Provide the (X, Y) coordinate of the cell's center where the given text is located.  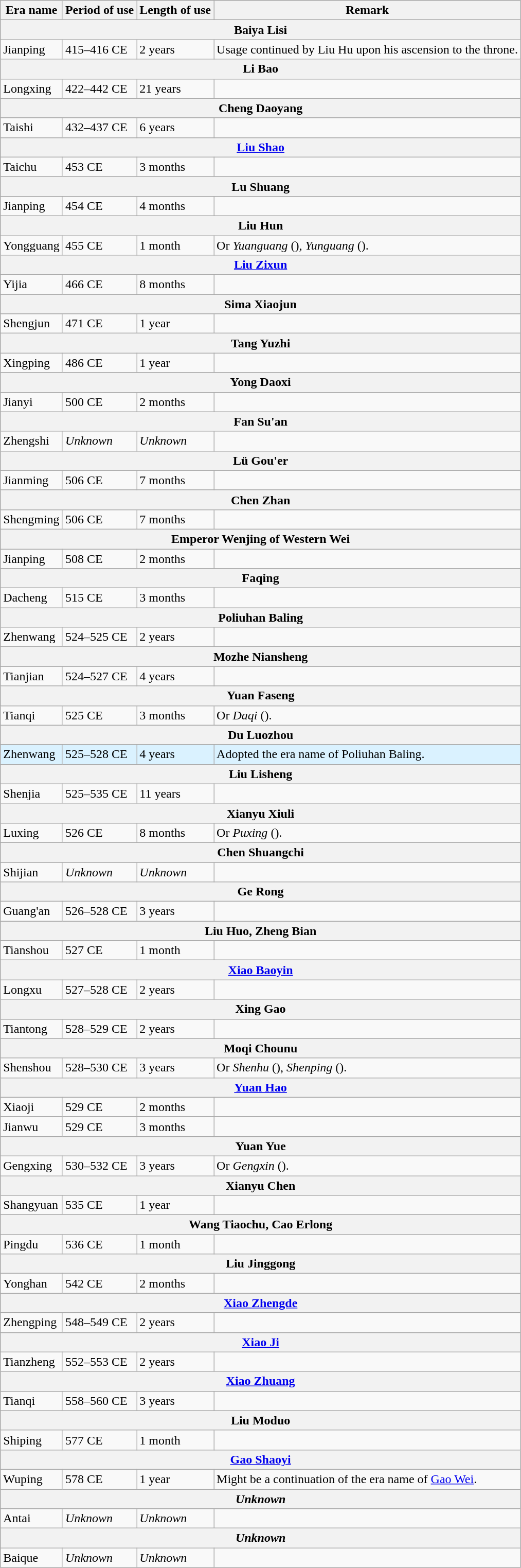
Luxing (32, 833)
526–528 CE (99, 911)
Or Shenhu (), Shenping (). (367, 1068)
4 months (175, 206)
Pingdu (32, 1244)
Liu Moduo (261, 1420)
Lu Shuang (261, 186)
Tang Yuzhi (261, 343)
Baiya Lisi (261, 30)
Usage continued by Liu Hu upon his ascension to the throne. (367, 49)
415–416 CE (99, 49)
524–525 CE (99, 637)
Longxu (32, 990)
432–437 CE (99, 128)
Or Puxing (). (367, 833)
Xiao Ji (261, 1342)
Or Gengxin (). (367, 1166)
Period of use (99, 10)
21 years (175, 89)
Emperor Wenjing of Western Wei (261, 539)
Xingping (32, 363)
Shengming (32, 519)
Taichu (32, 167)
Du Luozhou (261, 735)
Yuan Yue (261, 1146)
Yuan Hao (261, 1087)
528–530 CE (99, 1068)
Jianming (32, 480)
Chen Zhan (261, 500)
Might be a continuation of the era name of Gao Wei. (367, 1479)
Xianyu Chen (261, 1185)
508 CE (99, 558)
Gao Shaoyi (261, 1459)
Jianyi (32, 402)
530–532 CE (99, 1166)
542 CE (99, 1283)
Poliuhan Baling (261, 618)
515 CE (99, 598)
Yijia (32, 285)
Yonghan (32, 1283)
Sima Xiaojun (261, 304)
524–527 CE (99, 676)
Liu Zixun (261, 265)
455 CE (99, 245)
Xiao Zhuang (261, 1381)
525–535 CE (99, 794)
Gengxing (32, 1166)
527 CE (99, 950)
Liu Lisheng (261, 774)
Yong Daoxi (261, 382)
Xiao Zhengde (261, 1303)
Xing Gao (261, 1009)
Liu Huo, Zheng Bian (261, 931)
535 CE (99, 1205)
Xiao Baoyin (261, 970)
525–528 CE (99, 754)
6 years (175, 128)
Tiantong (32, 1029)
Lü Gou'er (261, 461)
422–442 CE (99, 89)
Fan Su'an (261, 421)
Tianzheng (32, 1362)
Zhengshi (32, 441)
471 CE (99, 324)
Tianjian (32, 676)
Era name (32, 10)
526 CE (99, 833)
Shijian (32, 872)
578 CE (99, 1479)
577 CE (99, 1440)
Remark (367, 10)
486 CE (99, 363)
Longxing (32, 89)
Shenjia (32, 794)
Shiping (32, 1440)
Faqing (261, 578)
Wang Tiaochu, Cao Erlong (261, 1225)
Ge Rong (261, 892)
Li Bao (261, 69)
Xianyu Xiuli (261, 813)
Dacheng (32, 598)
552–553 CE (99, 1362)
Or Yuanguang (), Yunguang (). (367, 245)
Cheng Daoyang (261, 108)
Guang'an (32, 911)
Liu Jinggong (261, 1264)
548–549 CE (99, 1323)
500 CE (99, 402)
454 CE (99, 206)
Or Daqi (). (367, 715)
Taishi (32, 128)
Yuan Faseng (261, 696)
Tianshou (32, 950)
Chen Shuangchi (261, 852)
466 CE (99, 285)
Xiaoji (32, 1107)
Baique (32, 1558)
Length of use (175, 10)
Moqi Chounu (261, 1048)
527–528 CE (99, 990)
Antai (32, 1519)
Shangyuan (32, 1205)
Jianwu (32, 1126)
Liu Shao (261, 147)
11 years (175, 794)
Wuping (32, 1479)
536 CE (99, 1244)
Liu Hun (261, 225)
Adopted the era name of Poliuhan Baling. (367, 754)
453 CE (99, 167)
Yongguang (32, 245)
Zhengping (32, 1323)
Shenshou (32, 1068)
525 CE (99, 715)
528–529 CE (99, 1029)
558–560 CE (99, 1401)
Shengjun (32, 324)
Mozhe Niansheng (261, 657)
